Determine the (X, Y) coordinate at the center of the cell enclosing the given text.  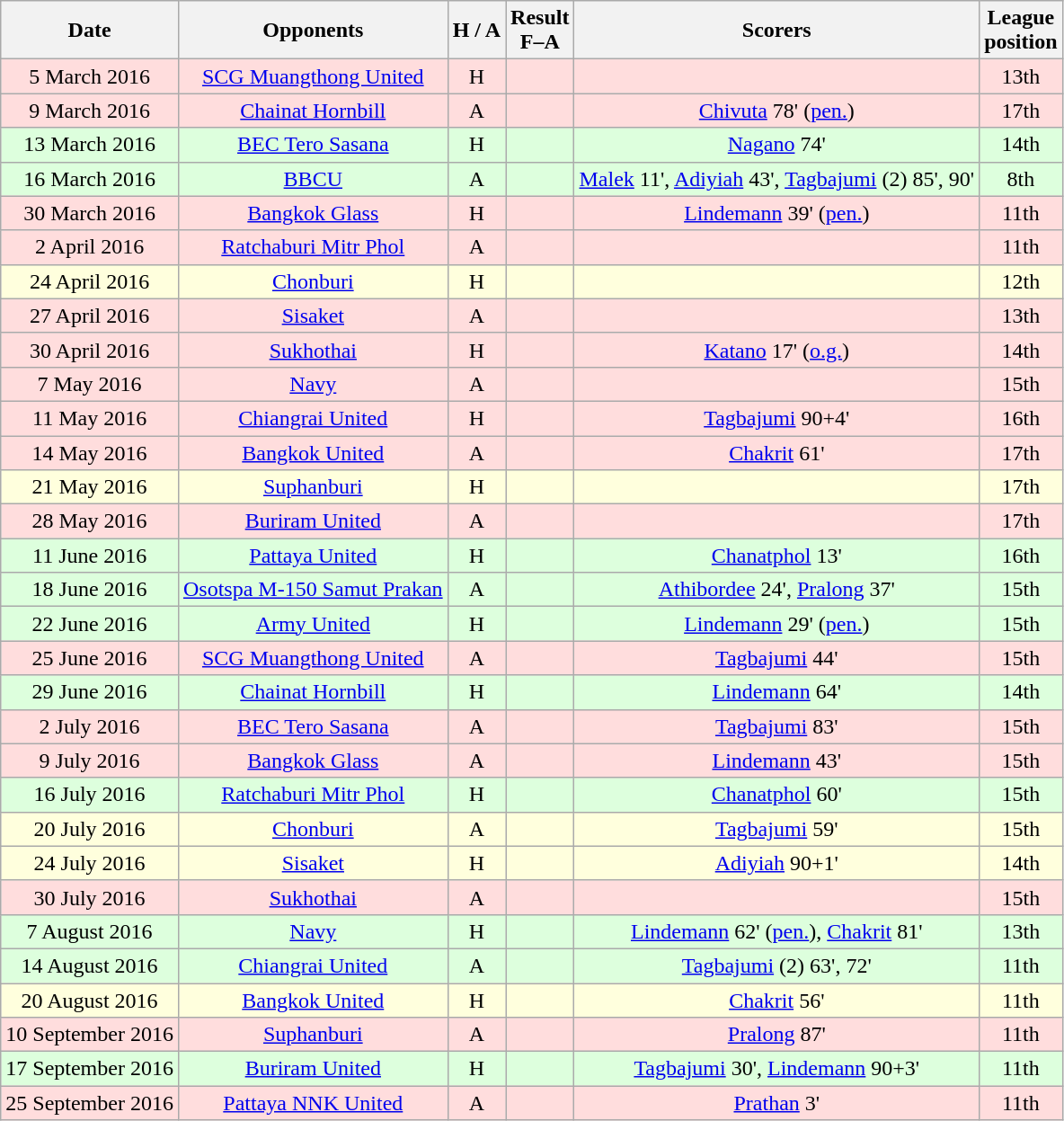
24 July 2016 (90, 863)
Lindemann 43' (776, 761)
Lindemann 64' (776, 692)
Malek 11', Adiyiah 43', Tagbajumi (2) 85', 90' (776, 179)
7 May 2016 (90, 384)
Lindemann 62' (pen.), Chakrit 81' (776, 931)
Lindemann 39' (pen.) (776, 213)
Tagbajumi 30', Lindemann 90+3' (776, 1069)
Tagbajumi 83' (776, 726)
14 August 2016 (90, 965)
30 April 2016 (90, 350)
30 March 2016 (90, 213)
24 April 2016 (90, 281)
Prathan 3' (776, 1103)
27 April 2016 (90, 316)
7 August 2016 (90, 931)
Chakrit 61' (776, 452)
8th (1021, 179)
25 June 2016 (90, 658)
20 August 2016 (90, 1001)
9 July 2016 (90, 761)
Pralong 87' (776, 1035)
Tagbajumi 90+4' (776, 418)
Chanatphol 60' (776, 795)
Chanatphol 13' (776, 556)
Osotspa M-150 Samut Prakan (313, 590)
30 July 2016 (90, 897)
Tagbajumi 59' (776, 829)
Pattaya United (313, 556)
Pattaya NNK United (313, 1103)
16 July 2016 (90, 795)
17 September 2016 (90, 1069)
Katano 17' (o.g.) (776, 350)
Tagbajumi 44' (776, 658)
9 March 2016 (90, 111)
BBCU (313, 179)
21 May 2016 (90, 487)
Opponents (313, 31)
Army United (313, 624)
29 June 2016 (90, 692)
Leagueposition (1021, 31)
16 March 2016 (90, 179)
12th (1021, 281)
ResultF–A (540, 31)
Date (90, 31)
18 June 2016 (90, 590)
Lindemann 29' (pen.) (776, 624)
28 May 2016 (90, 521)
Chivuta 78' (pen.) (776, 111)
5 March 2016 (90, 76)
Chakrit 56' (776, 1001)
Athibordee 24', Pralong 37' (776, 590)
13 March 2016 (90, 145)
Adiyiah 90+1' (776, 863)
Scorers (776, 31)
11 June 2016 (90, 556)
10 September 2016 (90, 1035)
Nagano 74' (776, 145)
22 June 2016 (90, 624)
20 July 2016 (90, 829)
Tagbajumi (2) 63', 72' (776, 965)
H / A (476, 31)
14 May 2016 (90, 452)
25 September 2016 (90, 1103)
2 July 2016 (90, 726)
11 May 2016 (90, 418)
2 April 2016 (90, 247)
